From the cell containing the given text, extract its center point as (x, y) coordinate. 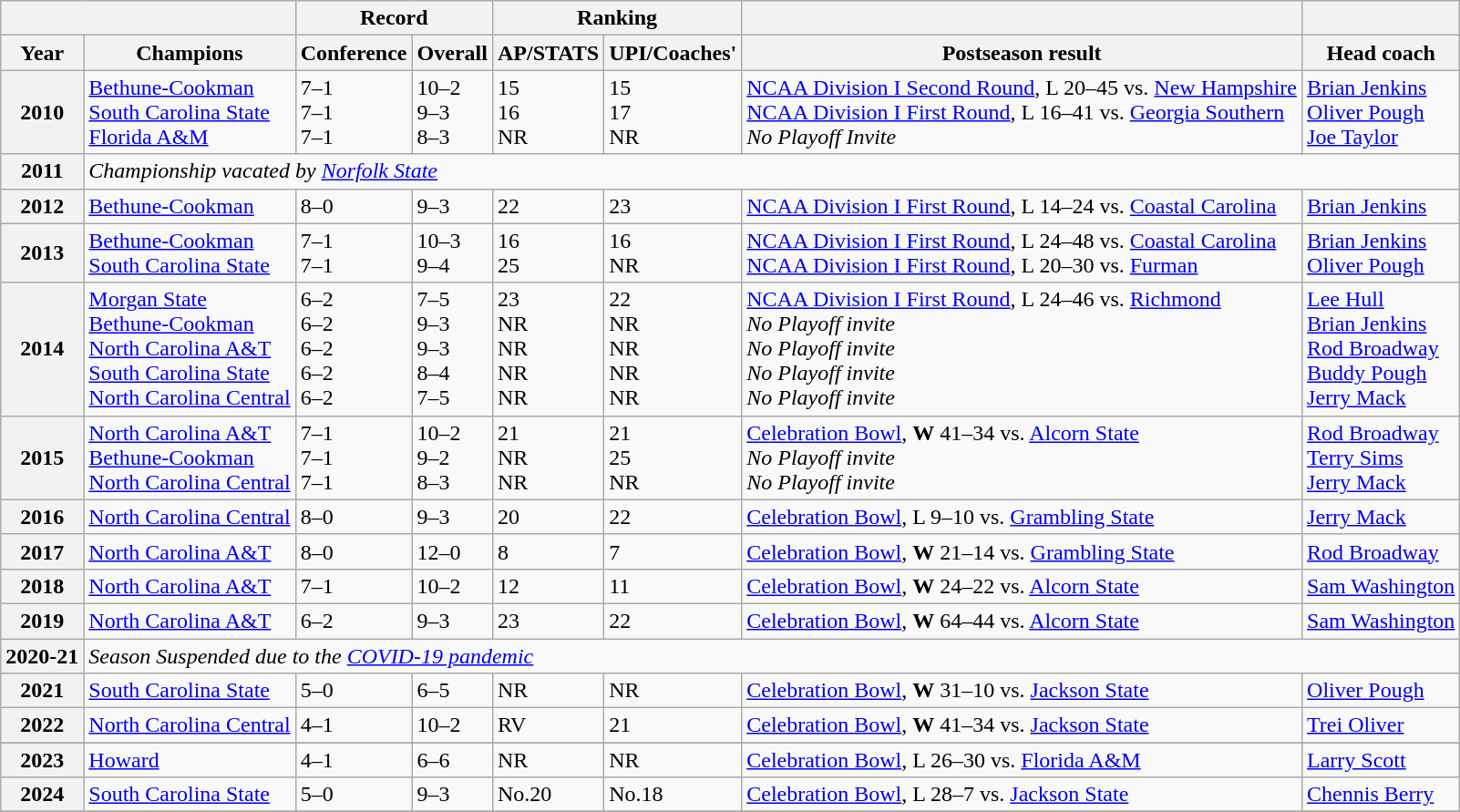
Trei Oliver (1382, 725)
Brian Jenkins (1382, 206)
Celebration Bowl, W 31–10 vs. Jackson State (1023, 691)
Record (394, 18)
Larry Scott (1382, 760)
6–2 (354, 621)
Bethune-CookmanSouth Carolina StateFlorida A&M (190, 112)
20 (548, 517)
NCAA Division I Second Round, L 20–45 vs. New HampshireNCAA Division I First Round, L 16–41 vs. Georgia SouthernNo Playoff Invite (1023, 112)
No.20 (548, 795)
16 25 (548, 253)
Celebration Bowl, L 9–10 vs. Grambling State (1023, 517)
2021 (42, 691)
Ranking (616, 18)
Brian JenkinsOliver Pough (1382, 253)
10–29–28–3 (452, 457)
AP/STATS (548, 53)
No.18 (673, 795)
Postseason result (1023, 53)
2018 (42, 586)
Celebration Bowl, W 41–34 vs. Jackson State (1023, 725)
21NRNR (548, 457)
2011 (42, 171)
2010 (42, 112)
RV (548, 725)
6–5 (452, 691)
7–59–39–38–47–5 (452, 349)
North Carolina A&TBethune-CookmanNorth Carolina Central (190, 457)
2012 (42, 206)
2019 (42, 621)
Bethune-CookmanSouth Carolina State (190, 253)
10–39–4 (452, 253)
22NRNRNRNR (673, 349)
Season Suspended due to the COVID-19 pandemic (772, 655)
Celebration Bowl, W 21–14 vs. Grambling State (1023, 551)
16NR (673, 253)
10–29–38–3 (452, 112)
Champions (190, 53)
Head coach (1382, 53)
2014 (42, 349)
12–0 (452, 551)
7–17–1 (354, 253)
Celebration Bowl, L 26–30 vs. Florida A&M (1023, 760)
2017 (42, 551)
Rod BroadwayTerry SimsJerry Mack (1382, 457)
8 (548, 551)
21 25NR (673, 457)
Bethune-Cookman (190, 206)
Conference (354, 53)
Chennis Berry (1382, 795)
7 (673, 551)
Jerry Mack (1382, 517)
2022 (42, 725)
7–1 (354, 586)
Morgan StateBethune-CookmanNorth Carolina A&TSouth Carolina StateNorth Carolina Central (190, 349)
Oliver Pough (1382, 691)
6–6 (452, 760)
Year (42, 53)
2020-21 (42, 655)
NCAA Division I First Round, L 24–48 vs. Coastal CarolinaNCAA Division I First Round, L 20–30 vs. Furman (1023, 253)
Overall (452, 53)
Celebration Bowl, L 28–7 vs. Jackson State (1023, 795)
23NRNRNRNR (548, 349)
2016 (42, 517)
Celebration Bowl, W 41–34 vs. Alcorn StateNo Playoff inviteNo Playoff invite (1023, 457)
21 (673, 725)
Championship vacated by Norfolk State (772, 171)
NCAA Division I First Round, L 14–24 vs. Coastal Carolina (1023, 206)
Brian JenkinsOliver PoughJoe Taylor (1382, 112)
Celebration Bowl, W 24–22 vs. Alcorn State (1023, 586)
UPI/Coaches' (673, 53)
Rod Broadway (1382, 551)
15 16NR (548, 112)
NCAA Division I First Round, L 24–46 vs. RichmondNo Playoff inviteNo Playoff inviteNo Playoff inviteNo Playoff invite (1023, 349)
2024 (42, 795)
2015 (42, 457)
Celebration Bowl, W 64–44 vs. Alcorn State (1023, 621)
Howard (190, 760)
Lee HullBrian JenkinsRod BroadwayBuddy PoughJerry Mack (1382, 349)
12 (548, 586)
2013 (42, 253)
2023 (42, 760)
1517NR (673, 112)
6–26–26–26–26–2 (354, 349)
11 (673, 586)
